Capture the cell that displays the provided text and extract its [x, y] central coordinate. 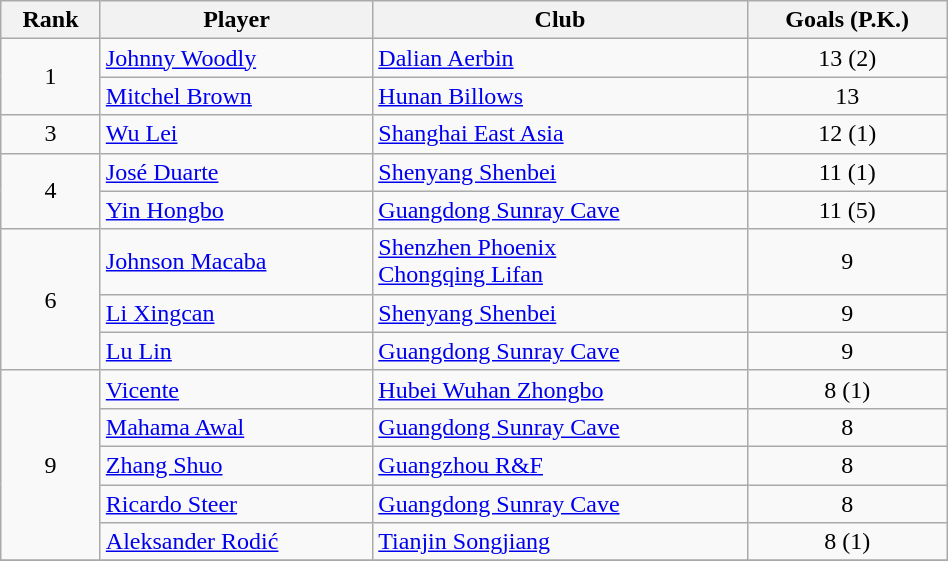
Player [236, 20]
Wu Lei [236, 134]
12 (1) [847, 134]
Guangzhou R&F [560, 465]
Johnny Woodly [236, 58]
4 [51, 191]
1 [51, 77]
Mahama Awal [236, 427]
13 (2) [847, 58]
Club [560, 20]
Dalian Aerbin [560, 58]
Hunan Billows [560, 96]
Tianjin Songjiang [560, 542]
Yin Hongbo [236, 210]
José Duarte [236, 172]
3 [51, 134]
Rank [51, 20]
Li Xingcan [236, 313]
Shenzhen PhoenixChongqing Lifan [560, 262]
11 (1) [847, 172]
Johnson Macaba [236, 262]
13 [847, 96]
6 [51, 300]
Ricardo Steer [236, 503]
Mitchel Brown [236, 96]
Goals (P.K.) [847, 20]
11 (5) [847, 210]
Vicente [236, 389]
Shanghai East Asia [560, 134]
Lu Lin [236, 351]
Hubei Wuhan Zhongbo [560, 389]
Aleksander Rodić [236, 542]
Zhang Shuo [236, 465]
